Pinpoint the cell where the given text exists, returning its [x, y] midpoint coordinate. 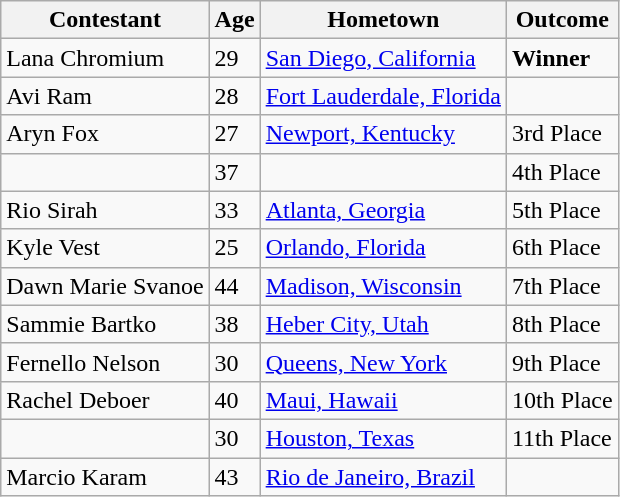
9th Place [562, 362]
Marcio Karam [105, 477]
11th Place [562, 438]
Queens, New York [383, 362]
Fernello Nelson [105, 362]
Madison, Wisconsin [383, 286]
37 [234, 172]
Heber City, Utah [383, 324]
4th Place [562, 172]
Winner [562, 58]
6th Place [562, 248]
25 [234, 248]
Maui, Hawaii [383, 400]
Outcome [562, 20]
Contestant [105, 20]
Kyle Vest [105, 248]
Avi Ram [105, 96]
44 [234, 286]
10th Place [562, 400]
38 [234, 324]
Newport, Kentucky [383, 134]
7th Place [562, 286]
28 [234, 96]
Hometown [383, 20]
Rio de Janeiro, Brazil [383, 477]
Sammie Bartko [105, 324]
33 [234, 210]
40 [234, 400]
Dawn Marie Svanoe [105, 286]
8th Place [562, 324]
San Diego, California [383, 58]
Aryn Fox [105, 134]
Lana Chromium [105, 58]
Orlando, Florida [383, 248]
27 [234, 134]
Houston, Texas [383, 438]
Age [234, 20]
5th Place [562, 210]
Rachel Deboer [105, 400]
29 [234, 58]
43 [234, 477]
Rio Sirah [105, 210]
Fort Lauderdale, Florida [383, 96]
Atlanta, Georgia [383, 210]
3rd Place [562, 134]
